Locate the cell with the specified text and output its (x, y) center coordinate. 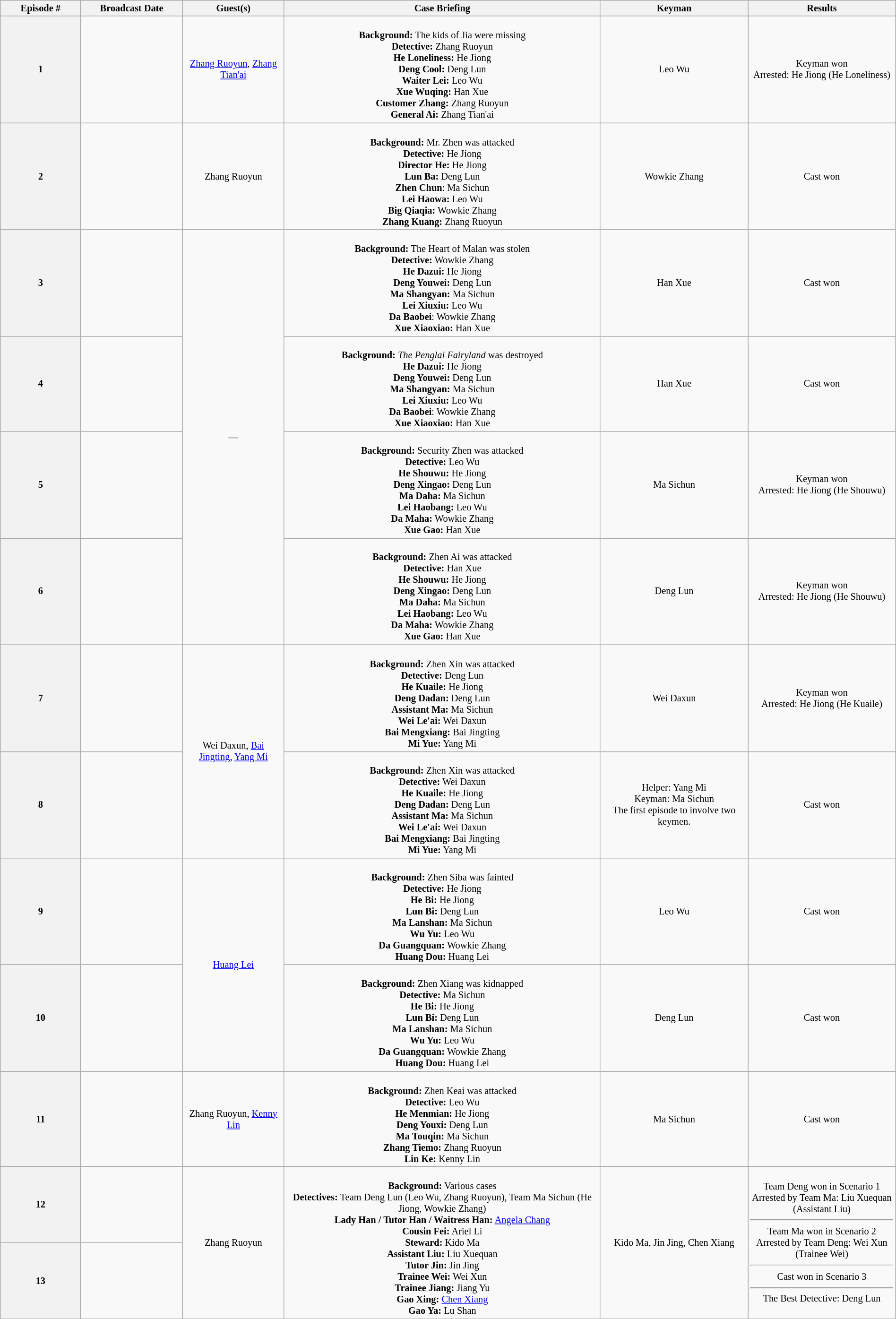
Huang Lei (233, 964)
8 (41, 805)
Guest(s) (233, 8)
13 (41, 1281)
5 (41, 485)
6 (41, 591)
2 (41, 176)
Wowkie Zhang (674, 176)
Broadcast Date (131, 8)
Kido Ma, Jin Jing, Chen Xiang (674, 1242)
Wei Daxun (674, 698)
3 (41, 283)
7 (41, 698)
Keyman wonArrested: He Jiong (He Kuaile) (822, 698)
12 (41, 1204)
Zhang Ruoyun, Zhang Tian'ai (233, 69)
Helper: Yang MiKeyman: Ma SichunThe first episode to involve two keymen. (674, 805)
Episode # (41, 8)
Keyman (674, 8)
4 (41, 384)
9 (41, 911)
Case Briefing (442, 8)
Wei Daxun, Bai Jingting, Yang Mi (233, 751)
Keyman wonArrested: He Jiong (He Loneliness) (822, 69)
Results (822, 8)
1 (41, 69)
11 (41, 1119)
— (233, 437)
Zhang Ruoyun, Kenny Lin (233, 1119)
10 (41, 1018)
